Pinpoint the cell where the given text exists, returning its (X, Y) midpoint coordinate. 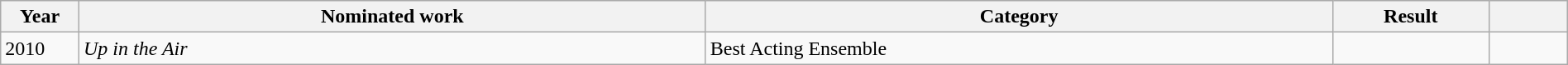
Best Acting Ensemble (1019, 48)
Category (1019, 17)
Nominated work (392, 17)
Up in the Air (392, 48)
2010 (40, 48)
Year (40, 17)
Result (1411, 17)
